Detect which cell encompasses the target text, then output its [x, y] center coordinate. 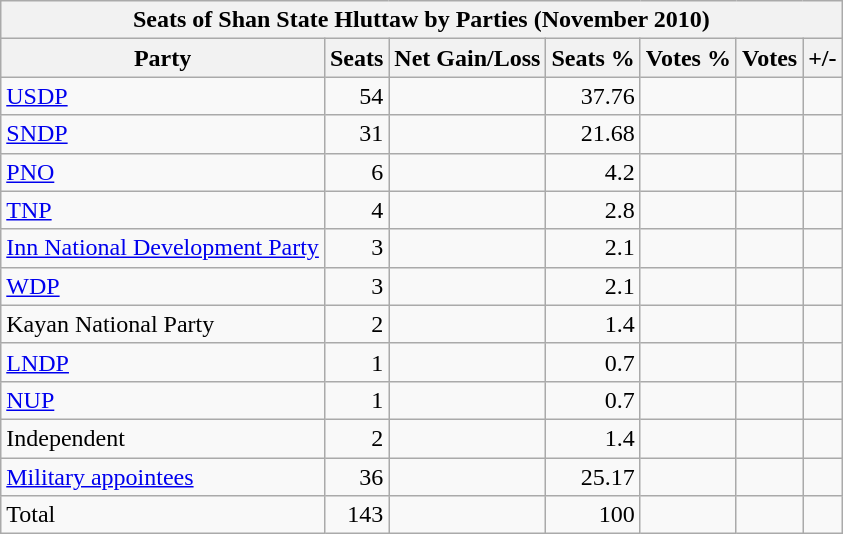
4.2 [593, 172]
Net Gain/Loss [468, 58]
SNDP [163, 134]
WDP [163, 286]
Votes [769, 58]
4 [356, 210]
25.17 [593, 477]
31 [356, 134]
NUP [163, 400]
2.8 [593, 210]
PNO [163, 172]
Military appointees [163, 477]
Seats of Shan State Hluttaw by Parties (November 2010) [422, 20]
+/- [822, 58]
36 [356, 477]
Seats % [593, 58]
Votes % [688, 58]
Inn National Development Party [163, 248]
Seats [356, 58]
6 [356, 172]
143 [356, 515]
Total [163, 515]
Party [163, 58]
100 [593, 515]
USDP [163, 96]
54 [356, 96]
LNDP [163, 362]
21.68 [593, 134]
Kayan National Party [163, 324]
TNP [163, 210]
Independent [163, 438]
37.76 [593, 96]
